Return [X, Y] of the center of cell containing provided text 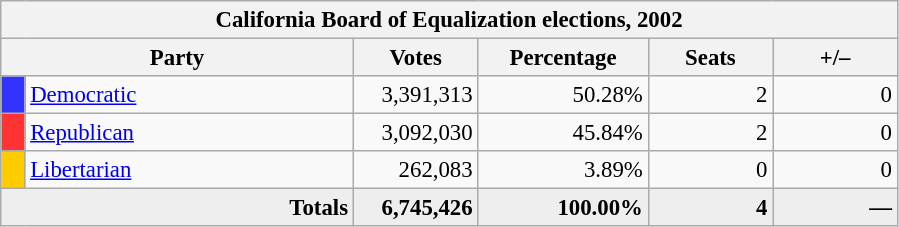
Republican [189, 133]
Percentage [563, 58]
50.28% [563, 95]
6,745,426 [416, 208]
3,391,313 [416, 95]
3,092,030 [416, 133]
262,083 [416, 170]
Democratic [189, 95]
Seats [710, 58]
Votes [416, 58]
4 [710, 208]
California Board of Equalization elections, 2002 [450, 20]
+/– [836, 58]
Party [178, 58]
Libertarian [189, 170]
— [836, 208]
45.84% [563, 133]
100.00% [563, 208]
3.89% [563, 170]
Totals [178, 208]
